Search for the cell housing the specified text and yield its (x, y) center coordinate. 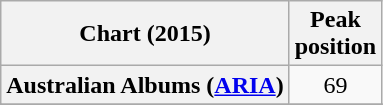
Chart (2015) (145, 34)
Peakposition (335, 34)
Australian Albums (ARIA) (145, 85)
69 (335, 85)
